From the cell containing the given text, extract its center point as (X, Y) coordinate. 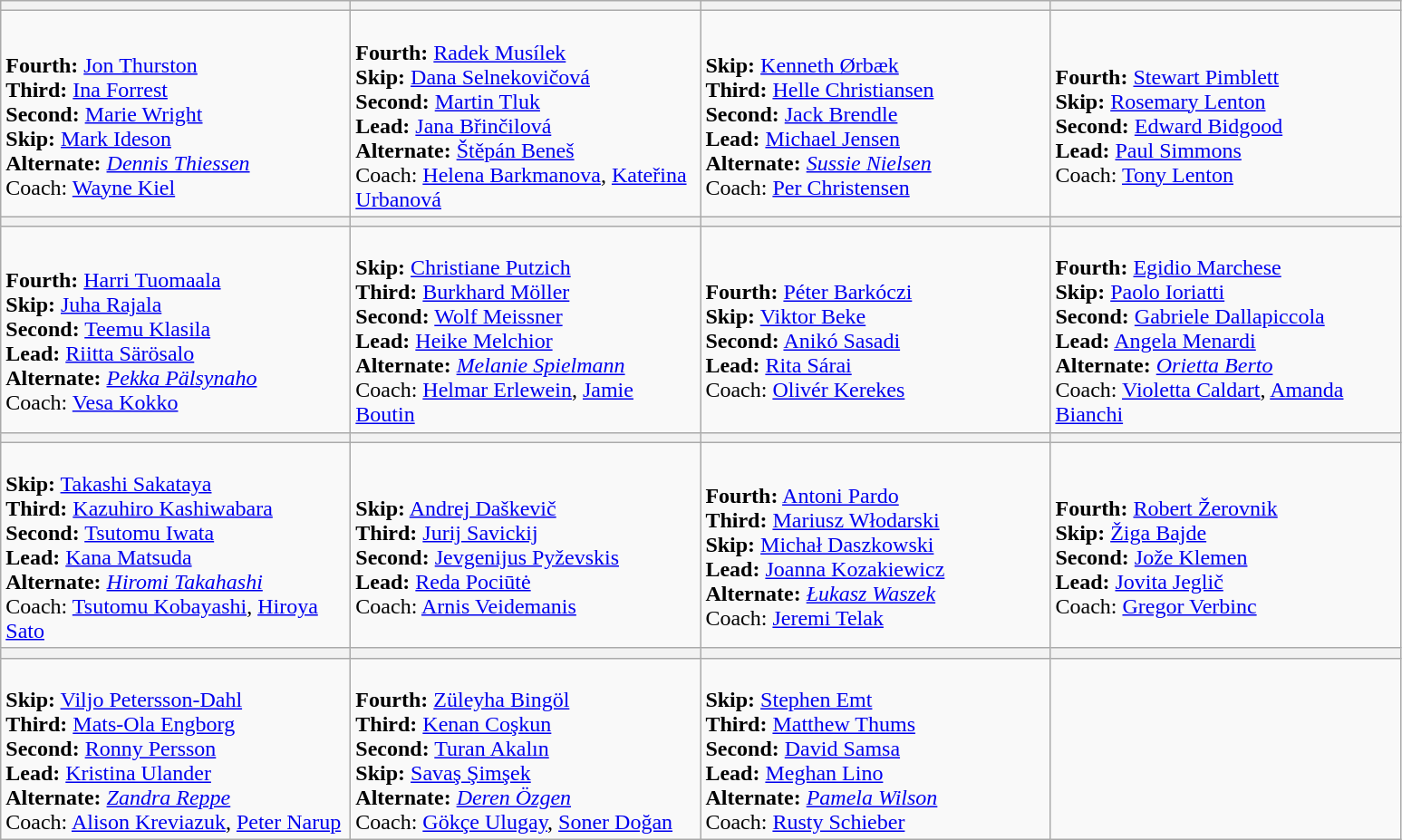
Fourth: Harri Tuomaala Skip: Juha Rajala Second: Teemu Klasila Lead: Riitta Särösalo Alternate: Pekka Pälsynaho Coach: Vesa Kokko (176, 330)
Skip: Stephen Emt Third: Matthew Thums Second: David Samsa Lead: Meghan Lino Alternate: Pamela Wilson Coach: Rusty Schieber (875, 748)
Skip: Andrej Daškevič Third: Jurij Savickij Second: Jevgenijus Pyževskis Lead: Reda Pociūtė Coach: Arnis Veidemanis (526, 546)
Fourth: Stewart Pimblett Skip: Rosemary Lenton Second: Edward Bidgood Lead: Paul Simmons Coach: Tony Lenton (1225, 114)
Fourth: Antoni Pardo Third: Mariusz Włodarski Skip: Michał Daszkowski Lead: Joanna Kozakiewicz Alternate: Łukasz Waszek Coach: Jeremi Telak (875, 546)
Fourth: Jon Thurston Third: Ina Forrest Second: Marie Wright Skip: Mark Ideson Alternate: Dennis Thiessen Coach: Wayne Kiel (176, 114)
Fourth: Robert Žerovnik Skip: Žiga Bajde Second: Jože Klemen Lead: Jovita Jeglič Coach: Gregor Verbinc (1225, 546)
Fourth: Péter Barkóczi Skip: Viktor Beke Second: Anikó Sasadi Lead: Rita Sárai Coach: Olivér Kerekes (875, 330)
Fourth: Züleyha Bingöl Third: Kenan Coşkun Second: Turan Akalın Skip: Savaş Şimşek Alternate: Deren Özgen Coach: Gökçe Ulugay, Soner Doğan (526, 748)
Skip: Kenneth Ørbæk Third: Helle Christiansen Second: Jack Brendle Lead: Michael Jensen Alternate: Sussie Nielsen Coach: Per Christensen (875, 114)
